Pinpoint the cell where the given text exists, returning its [x, y] midpoint coordinate. 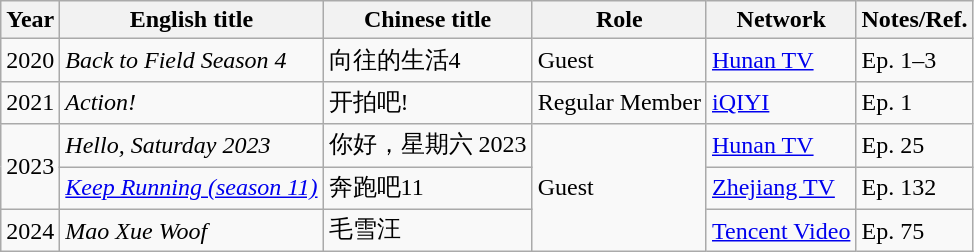
Zhejiang TV [780, 188]
Ep. 75 [914, 230]
毛雪汪 [428, 230]
Hello, Saturday 2023 [192, 146]
Network [780, 20]
2021 [30, 102]
iQIYI [780, 102]
Ep. 1 [914, 102]
Year [30, 20]
开拍吧! [428, 102]
Tencent Video [780, 230]
Role [619, 20]
Chinese title [428, 20]
向往的生活4 [428, 60]
Action! [192, 102]
2023 [30, 166]
2024 [30, 230]
Keep Running (season 11) [192, 188]
奔跑吧11 [428, 188]
Ep. 1–3 [914, 60]
Regular Member [619, 102]
Ep. 132 [914, 188]
Ep. 25 [914, 146]
English title [192, 20]
Mao Xue Woof [192, 230]
2020 [30, 60]
你好，星期六 2023 [428, 146]
Notes/Ref. [914, 20]
Back to Field Season 4 [192, 60]
